Find where the given text appears and provide that cell's center as [x, y] coordinate. 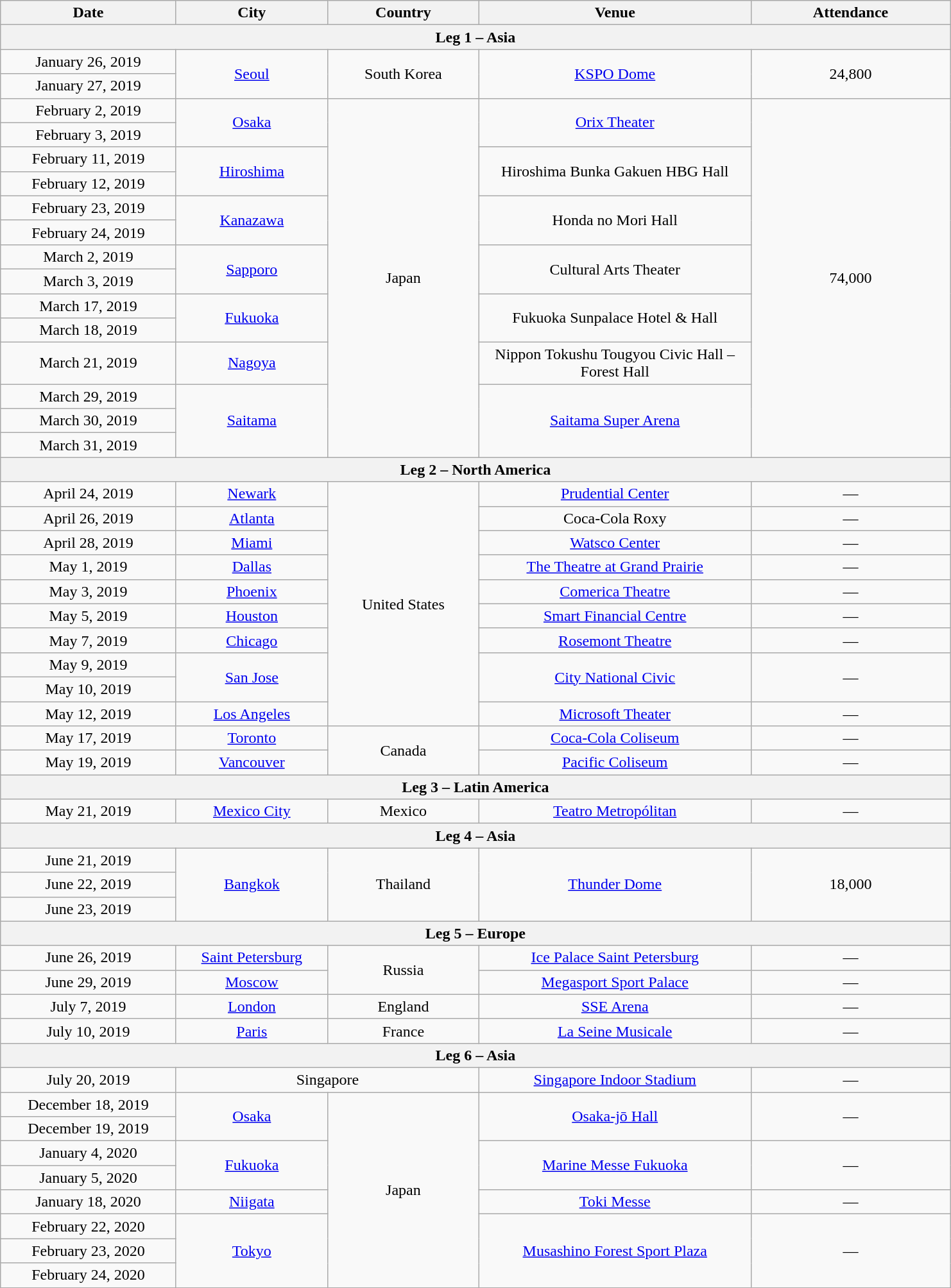
March 31, 2019 [89, 445]
San Jose [252, 677]
May 10, 2019 [89, 689]
June 26, 2019 [89, 958]
City [252, 13]
March 30, 2019 [89, 421]
France [403, 1031]
February 23, 2019 [89, 208]
February 11, 2019 [89, 159]
Coca-Cola Roxy [615, 518]
Thunder Dome [615, 885]
Rosemont Theatre [615, 640]
April 28, 2019 [89, 543]
February 23, 2020 [89, 1251]
Musashino Forest Sport Plaza [615, 1251]
18,000 [851, 885]
June 22, 2019 [89, 885]
Toki Messe [615, 1202]
The Theatre at Grand Prairie [615, 567]
April 24, 2019 [89, 494]
February 24, 2019 [89, 232]
Cultural Arts Theater [615, 269]
March 21, 2019 [89, 363]
Saitama [252, 421]
February 2, 2019 [89, 110]
May 9, 2019 [89, 665]
January 18, 2020 [89, 1202]
May 3, 2019 [89, 591]
Microsoft Theater [615, 714]
Thailand [403, 885]
January 4, 2020 [89, 1153]
Honda no Mori Hall [615, 220]
January 5, 2020 [89, 1178]
Date [89, 13]
South Korea [403, 74]
May 1, 2019 [89, 567]
Atlanta [252, 518]
74,000 [851, 278]
Los Angeles [252, 714]
London [252, 1006]
Leg 2 – North America [475, 470]
Kanazawa [252, 220]
Paris [252, 1031]
January 27, 2019 [89, 86]
May 19, 2019 [89, 763]
December 18, 2019 [89, 1104]
February 3, 2019 [89, 135]
May 7, 2019 [89, 640]
Houston [252, 616]
May 12, 2019 [89, 714]
Ice Palace Saint Petersburg [615, 958]
Orix Theater [615, 123]
Comerica Theatre [615, 591]
Tokyo [252, 1251]
March 2, 2019 [89, 257]
24,800 [851, 74]
Venue [615, 13]
Miami [252, 543]
Bangkok [252, 885]
La Seine Musicale [615, 1031]
March 29, 2019 [89, 396]
December 19, 2019 [89, 1129]
July 10, 2019 [89, 1031]
City National Civic [615, 677]
Country [403, 13]
Seoul [252, 74]
Mexico City [252, 811]
Marine Messe Fukuoka [615, 1165]
United States [403, 604]
Dallas [252, 567]
Osaka-jō Hall [615, 1116]
July 7, 2019 [89, 1006]
Phoenix [252, 591]
Watsco Center [615, 543]
Leg 4 – Asia [475, 836]
March 3, 2019 [89, 281]
Niigata [252, 1202]
May 17, 2019 [89, 738]
England [403, 1006]
June 29, 2019 [89, 982]
March 17, 2019 [89, 306]
April 26, 2019 [89, 518]
SSE Arena [615, 1006]
KSPO Dome [615, 74]
Sapporo [252, 269]
May 5, 2019 [89, 616]
Prudential Center [615, 494]
Nippon Tokushu Tougyou Civic Hall – Forest Hall [615, 363]
February 22, 2020 [89, 1226]
Megasport Sport Palace [615, 982]
Chicago [252, 640]
Canada [403, 750]
March 18, 2019 [89, 330]
Saitama Super Arena [615, 421]
Saint Petersburg [252, 958]
Mexico [403, 811]
Attendance [851, 13]
Smart Financial Centre [615, 616]
Newark [252, 494]
Nagoya [252, 363]
Fukuoka Sunpalace Hotel & Hall [615, 318]
Leg 6 – Asia [475, 1055]
February 12, 2019 [89, 183]
Singapore [327, 1080]
Leg 3 – Latin America [475, 787]
Toronto [252, 738]
June 23, 2019 [89, 909]
Vancouver [252, 763]
May 21, 2019 [89, 811]
Russia [403, 970]
Hiroshima [252, 171]
Moscow [252, 982]
Hiroshima Bunka Gakuen HBG Hall [615, 171]
Pacific Coliseum [615, 763]
Leg 5 – Europe [475, 933]
Leg 1 – Asia [475, 37]
June 21, 2019 [89, 860]
February 24, 2020 [89, 1275]
Teatro Metropólitan [615, 811]
Coca-Cola Coliseum [615, 738]
Singapore Indoor Stadium [615, 1080]
July 20, 2019 [89, 1080]
January 26, 2019 [89, 62]
